Pinpoint the cell where the given text exists, returning its [X, Y] midpoint coordinate. 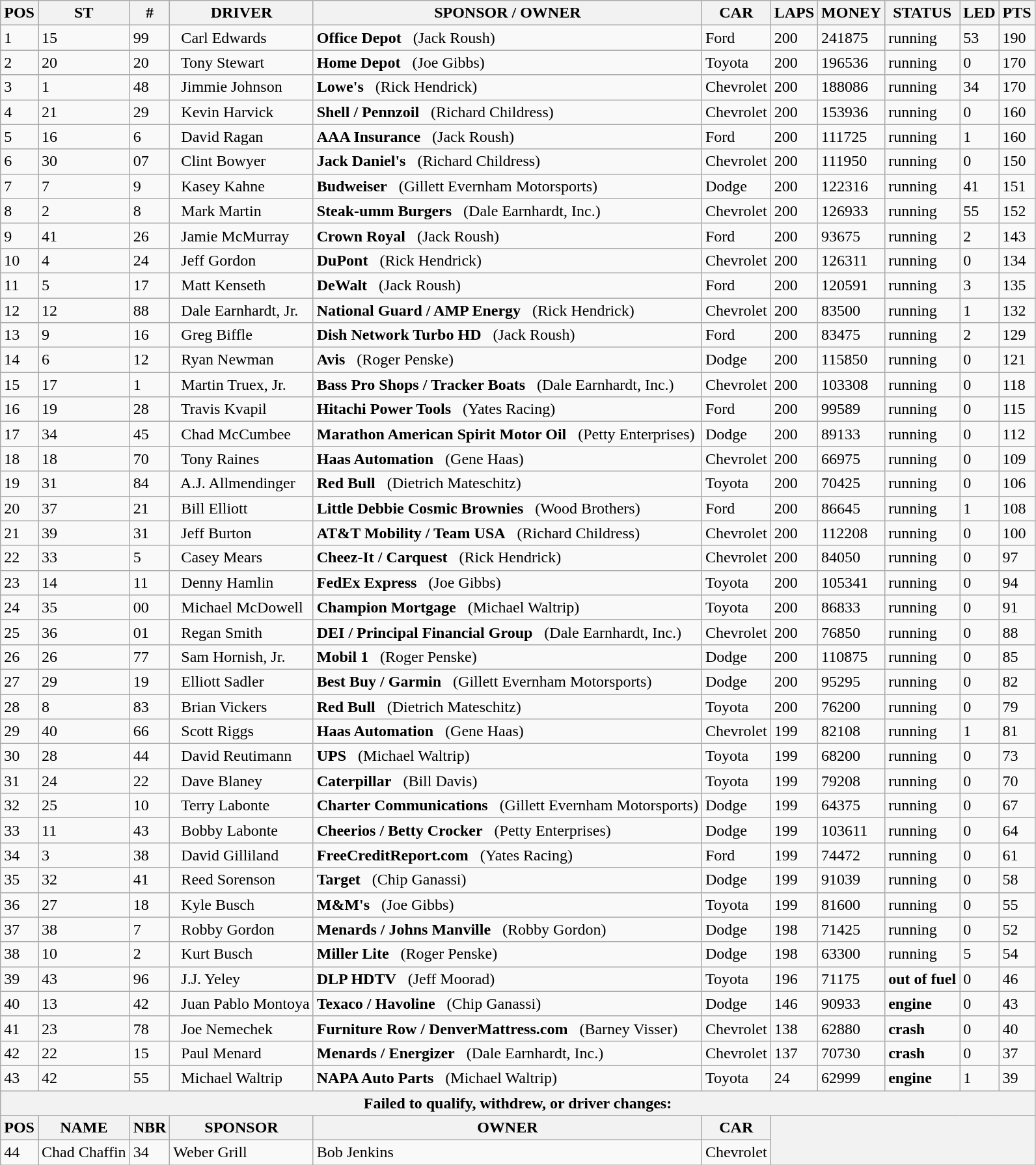
138 [794, 1028]
Casey Mears [241, 558]
54 [1016, 954]
53 [979, 38]
Miller Lite (Roger Penske) [508, 954]
Chad Chaffin [83, 1153]
132 [1016, 310]
151 [1016, 186]
196 [794, 979]
David Gilliland [241, 855]
A.J. Allmendinger [241, 484]
David Reutimann [241, 756]
58 [1016, 880]
91039 [851, 880]
Menards / Johns Manville (Robby Gordon) [508, 929]
52 [1016, 929]
Failed to qualify, withdrew, or driver changes: [518, 1103]
70425 [851, 484]
76850 [851, 632]
Clint Bowyer [241, 161]
Jimmie Johnson [241, 87]
196536 [851, 62]
99589 [851, 409]
82 [1016, 681]
79208 [851, 781]
241875 [851, 38]
Cheerios / Betty Crocker (Petty Enterprises) [508, 830]
89133 [851, 434]
134 [1016, 260]
103611 [851, 830]
118 [1016, 385]
DEI / Principal Financial Group (Dale Earnhardt, Inc.) [508, 632]
AAA Insurance (Jack Roush) [508, 137]
46 [1016, 979]
STATUS [923, 13]
Steak-umm Burgers (Dale Earnhardt, Inc.) [508, 211]
112 [1016, 434]
Little Debbie Cosmic Brownies (Wood Brothers) [508, 508]
108 [1016, 508]
Marathon American Spirit Motor Oil (Petty Enterprises) [508, 434]
Jamie McMurray [241, 236]
91 [1016, 607]
Carl Edwards [241, 38]
115850 [851, 360]
UPS (Michael Waltrip) [508, 756]
120591 [851, 285]
FedEx Express (Joe Gibbs) [508, 582]
77 [150, 657]
LED [979, 13]
AT&T Mobility / Team USA (Richard Childress) [508, 533]
121 [1016, 360]
Tony Stewart [241, 62]
106 [1016, 484]
Jack Daniel's (Richard Childress) [508, 161]
Best Buy / Garmin (Gillett Evernham Motorsports) [508, 681]
126933 [851, 211]
Michael McDowell [241, 607]
79 [1016, 706]
85 [1016, 657]
190 [1016, 38]
48 [150, 87]
62999 [851, 1078]
64375 [851, 806]
Target (Chip Ganassi) [508, 880]
111950 [851, 161]
NBR [150, 1128]
109 [1016, 459]
Elliott Sadler [241, 681]
100 [1016, 533]
78 [150, 1028]
83475 [851, 335]
DeWalt (Jack Roush) [508, 285]
Mobil 1 (Roger Penske) [508, 657]
PTS [1016, 13]
Crown Royal (Jack Roush) [508, 236]
LAPS [794, 13]
122316 [851, 186]
115 [1016, 409]
Charter Communications (Gillett Evernham Motorsports) [508, 806]
ST [83, 13]
71425 [851, 929]
out of fuel [923, 979]
Denny Hamlin [241, 582]
Robby Gordon [241, 929]
76200 [851, 706]
DuPont (Rick Hendrick) [508, 260]
Bill Elliott [241, 508]
84050 [851, 558]
96 [150, 979]
86645 [851, 508]
153936 [851, 112]
45 [150, 434]
Kevin Harvick [241, 112]
Kyle Busch [241, 905]
97 [1016, 558]
Joe Nemechek [241, 1028]
MONEY [851, 13]
70730 [851, 1053]
143 [1016, 236]
SPONSOR [241, 1128]
66975 [851, 459]
99 [150, 38]
64 [1016, 830]
Home Depot (Joe Gibbs) [508, 62]
Tony Raines [241, 459]
81600 [851, 905]
Chad McCumbee [241, 434]
146 [794, 1004]
Hitachi Power Tools (Yates Racing) [508, 409]
150 [1016, 161]
137 [794, 1053]
Matt Kenseth [241, 285]
00 [150, 607]
Mark Martin [241, 211]
105341 [851, 582]
FreeCreditReport.com (Yates Racing) [508, 855]
Texaco / Havoline (Chip Ganassi) [508, 1004]
135 [1016, 285]
01 [150, 632]
Bobby Labonte [241, 830]
National Guard / AMP Energy (Rick Hendrick) [508, 310]
Reed Sorenson [241, 880]
Caterpillar (Bill Davis) [508, 781]
Martin Truex, Jr. [241, 385]
Weber Grill [241, 1153]
68200 [851, 756]
Furniture Row / DenverMattress.com (Barney Visser) [508, 1028]
112208 [851, 533]
Office Depot (Jack Roush) [508, 38]
63300 [851, 954]
111725 [851, 137]
Kasey Kahne [241, 186]
84 [150, 484]
Michael Waltrip [241, 1078]
110875 [851, 657]
81 [1016, 732]
NAME [83, 1128]
Champion Mortgage (Michael Waltrip) [508, 607]
07 [150, 161]
Greg Biffle [241, 335]
Shell / Pennzoil (Richard Childress) [508, 112]
126311 [851, 260]
83 [150, 706]
86833 [851, 607]
188086 [851, 87]
David Ragan [241, 137]
DLP HDTV (Jeff Moorad) [508, 979]
Travis Kvapil [241, 409]
Juan Pablo Montoya [241, 1004]
103308 [851, 385]
67 [1016, 806]
M&M's (Joe Gibbs) [508, 905]
Budweiser (Gillett Evernham Motorsports) [508, 186]
Sam Hornish, Jr. [241, 657]
62880 [851, 1028]
# [150, 13]
NAPA Auto Parts (Michael Waltrip) [508, 1078]
129 [1016, 335]
Terry Labonte [241, 806]
74472 [851, 855]
61 [1016, 855]
Avis (Roger Penske) [508, 360]
Kurt Busch [241, 954]
SPONSOR / OWNER [508, 13]
93675 [851, 236]
83500 [851, 310]
66 [150, 732]
Bob Jenkins [508, 1153]
Dish Network Turbo HD (Jack Roush) [508, 335]
82108 [851, 732]
Regan Smith [241, 632]
Brian Vickers [241, 706]
Jeff Burton [241, 533]
Ryan Newman [241, 360]
J.J. Yeley [241, 979]
71175 [851, 979]
95295 [851, 681]
OWNER [508, 1128]
Jeff Gordon [241, 260]
Bass Pro Shops / Tracker Boats (Dale Earnhardt, Inc.) [508, 385]
90933 [851, 1004]
Lowe's (Rick Hendrick) [508, 87]
Scott Riggs [241, 732]
Dave Blaney [241, 781]
94 [1016, 582]
DRIVER [241, 13]
Paul Menard [241, 1053]
152 [1016, 211]
Menards / Energizer (Dale Earnhardt, Inc.) [508, 1053]
Dale Earnhardt, Jr. [241, 310]
Cheez-It / Carquest (Rick Hendrick) [508, 558]
73 [1016, 756]
